For the text-containing cell, return its midpoint in [x, y] coordinate format. 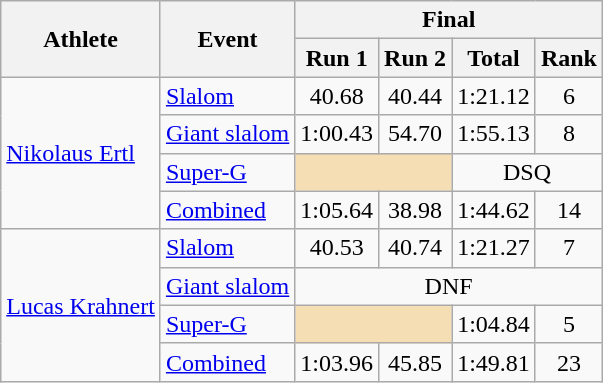
Nikolaus Ertl [81, 153]
Lucas Krahnert [81, 305]
DSQ [528, 172]
8 [568, 134]
1:21.27 [494, 248]
Run 2 [416, 58]
1:21.12 [494, 96]
Rank [568, 58]
Run 1 [337, 58]
38.98 [416, 210]
1:55.13 [494, 134]
1:03.96 [337, 362]
40.44 [416, 96]
54.70 [416, 134]
23 [568, 362]
14 [568, 210]
1:05.64 [337, 210]
1:49.81 [494, 362]
45.85 [416, 362]
DNF [449, 286]
40.68 [337, 96]
Event [227, 39]
1:44.62 [494, 210]
Final [449, 20]
6 [568, 96]
40.53 [337, 248]
1:00.43 [337, 134]
5 [568, 324]
1:04.84 [494, 324]
Athlete [81, 39]
40.74 [416, 248]
Total [494, 58]
7 [568, 248]
